Search for the cell housing the specified text and yield its [x, y] center coordinate. 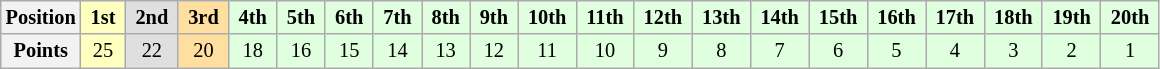
9 [663, 51]
14th [779, 17]
Position [41, 17]
20th [1130, 17]
3 [1013, 51]
6th [349, 17]
12 [494, 51]
2nd [152, 17]
13th [721, 17]
12th [663, 17]
7th [397, 17]
13 [446, 51]
20 [203, 51]
9th [494, 17]
14 [397, 51]
25 [104, 51]
4th [253, 17]
7 [779, 51]
16th [896, 17]
5 [896, 51]
3rd [203, 17]
17th [955, 17]
16 [301, 51]
8 [721, 51]
10th [547, 17]
19th [1071, 17]
1st [104, 17]
1 [1130, 51]
8th [446, 17]
Points [41, 51]
5th [301, 17]
2 [1071, 51]
4 [955, 51]
15th [838, 17]
11th [604, 17]
18 [253, 51]
6 [838, 51]
11 [547, 51]
15 [349, 51]
22 [152, 51]
18th [1013, 17]
10 [604, 51]
